Capture the cell that displays the provided text and extract its [x, y] central coordinate. 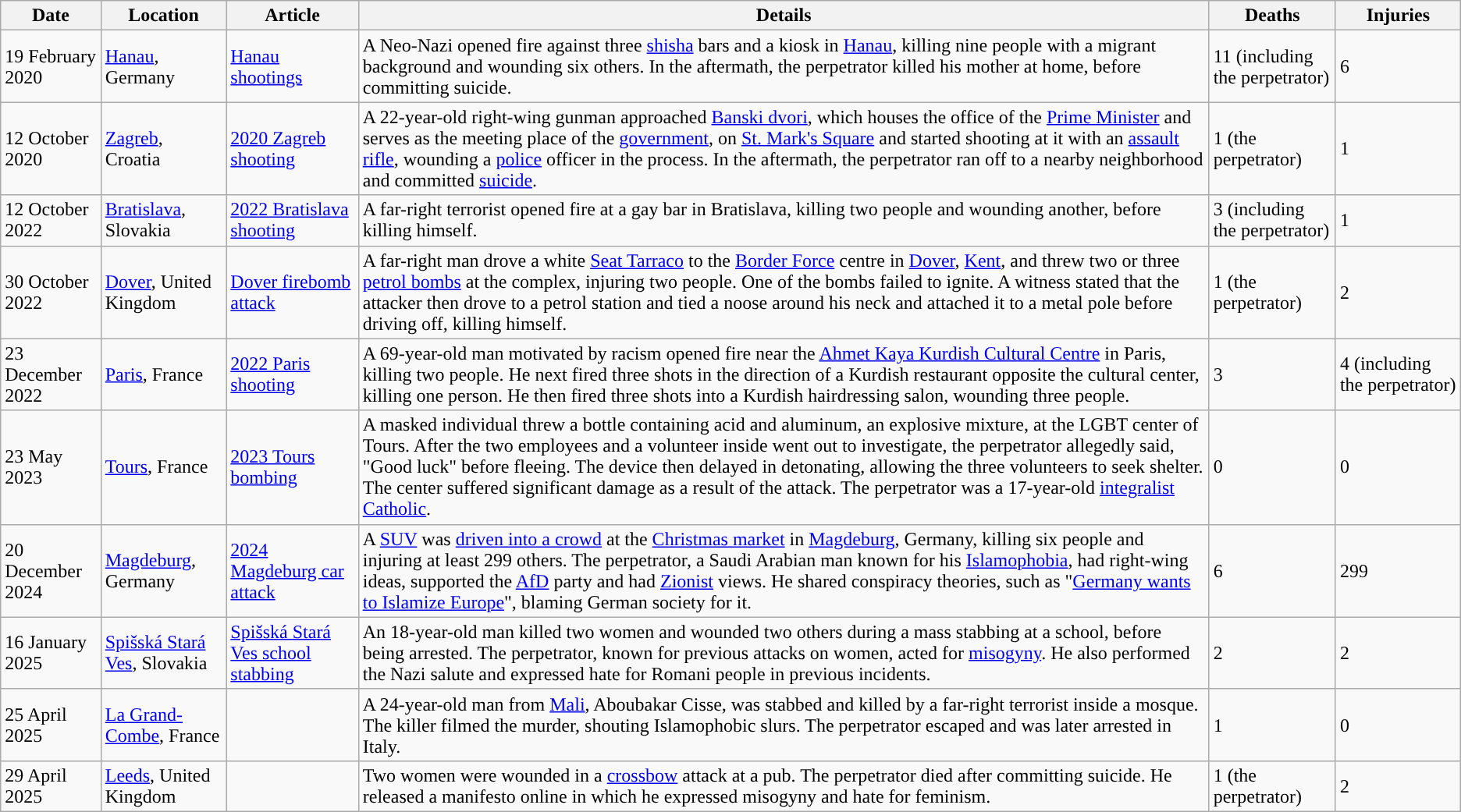
Dover firebomb attack [292, 292]
Hanau, Germany [164, 66]
3 [1272, 374]
Magdeburg, Germany [164, 571]
Leeds, United Kingdom [164, 786]
Paris, France [164, 374]
4 (including the perpetrator) [1398, 374]
2022 Bratislava shooting [292, 220]
16 January 2025 [51, 653]
Spišská Stará Ves, Slovakia [164, 653]
12 October 2020 [51, 148]
Bratislava, Slovakia [164, 220]
20 December 2024 [51, 571]
2022 Paris shooting [292, 374]
Tours, France [164, 467]
Spišská Stará Ves school stabbing [292, 653]
La Grand-Combe, France [164, 725]
299 [1398, 571]
2020 Zagreb shooting [292, 148]
Zagreb, Croatia [164, 148]
Details [784, 16]
11 (including the perpetrator) [1272, 66]
23 May 2023 [51, 467]
19 February 2020 [51, 66]
2023 Tours bombing [292, 467]
Deaths [1272, 16]
Article [292, 16]
Date [51, 16]
Hanau shootings [292, 66]
29 April 2025 [51, 786]
25 April 2025 [51, 725]
2024 Magdeburg car attack [292, 571]
A far-right terrorist opened fire at a gay bar in Bratislava, killing two people and wounding another, before killing himself. [784, 220]
30 October 2022 [51, 292]
23 December 2022 [51, 374]
Injuries [1398, 16]
12 October 2022 [51, 220]
Location [164, 16]
Dover, United Kingdom [164, 292]
3 (including the perpetrator) [1272, 220]
